Return [X, Y] of the center of cell containing provided text 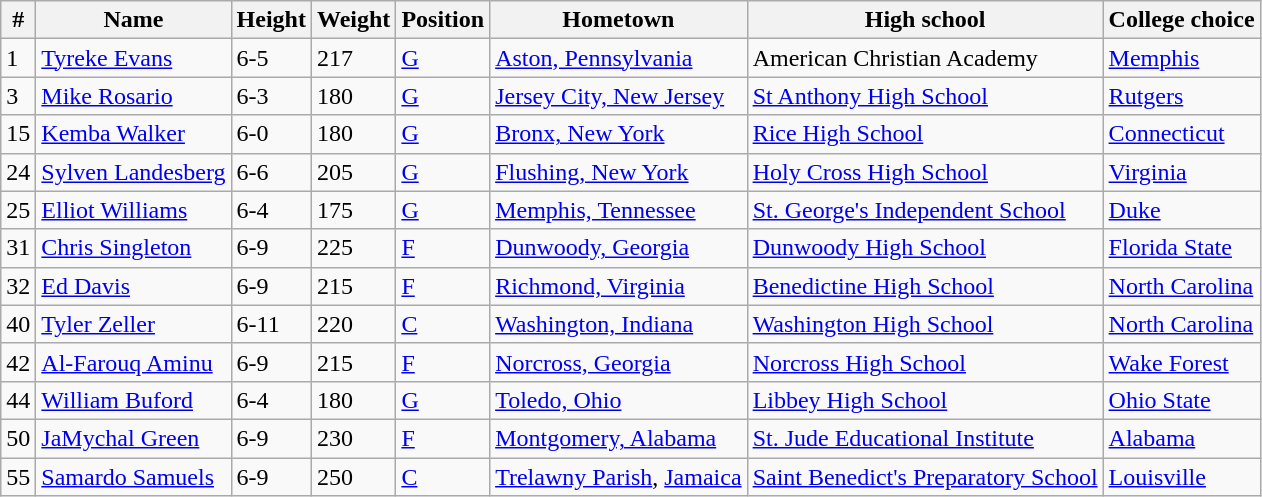
Toledo, Ohio [618, 400]
31 [18, 248]
Rice High School [925, 134]
15 [18, 134]
Virginia [1182, 172]
Aston, Pennsylvania [618, 58]
Sylven Landesberg [134, 172]
Wake Forest [1182, 362]
Ed Davis [134, 286]
32 [18, 286]
Memphis, Tennessee [618, 210]
Samardo Samuels [134, 477]
Holy Cross High School [925, 172]
230 [353, 438]
Name [134, 20]
6-11 [271, 324]
Florida State [1182, 248]
Dunwoody, Georgia [618, 248]
Elliot Williams [134, 210]
Chris Singleton [134, 248]
225 [353, 248]
Norcross High School [925, 362]
St. George's Independent School [925, 210]
JaMychal Green [134, 438]
Mike Rosario [134, 96]
205 [353, 172]
Connecticut [1182, 134]
Rutgers [1182, 96]
American Christian Academy [925, 58]
Kemba Walker [134, 134]
Memphis [1182, 58]
217 [353, 58]
William Buford [134, 400]
250 [353, 477]
Richmond, Virginia [618, 286]
42 [18, 362]
Al-Farouq Aminu [134, 362]
25 [18, 210]
Saint Benedict's Preparatory School [925, 477]
High school [925, 20]
Louisville [1182, 477]
Weight [353, 20]
Montgomery, Alabama [618, 438]
40 [18, 324]
Duke [1182, 210]
# [18, 20]
175 [353, 210]
Alabama [1182, 438]
Dunwoody High School [925, 248]
55 [18, 477]
Flushing, New York [618, 172]
Height [271, 20]
College choice [1182, 20]
24 [18, 172]
Bronx, New York [618, 134]
St. Jude Educational Institute [925, 438]
Benedictine High School [925, 286]
Washington High School [925, 324]
Hometown [618, 20]
6-3 [271, 96]
Trelawny Parish, Jamaica [618, 477]
44 [18, 400]
220 [353, 324]
6-5 [271, 58]
Position [443, 20]
Jersey City, New Jersey [618, 96]
Norcross, Georgia [618, 362]
50 [18, 438]
1 [18, 58]
6-0 [271, 134]
Tyler Zeller [134, 324]
Tyreke Evans [134, 58]
St Anthony High School [925, 96]
3 [18, 96]
Washington, Indiana [618, 324]
Libbey High School [925, 400]
6-6 [271, 172]
Ohio State [1182, 400]
